Provide the (X, Y) coordinate of the cell's center where the given text is located.  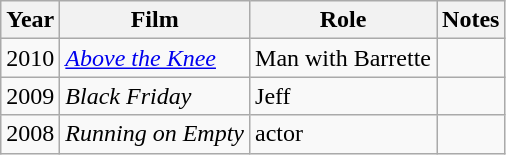
Role (344, 20)
Notes (471, 20)
Running on Empty (155, 134)
2009 (30, 96)
Black Friday (155, 96)
Jeff (344, 96)
Year (30, 20)
2008 (30, 134)
actor (344, 134)
Man with Barrette (344, 58)
2010 (30, 58)
Film (155, 20)
Above the Knee (155, 58)
